From the cell containing the given text, extract its center point as (x, y) coordinate. 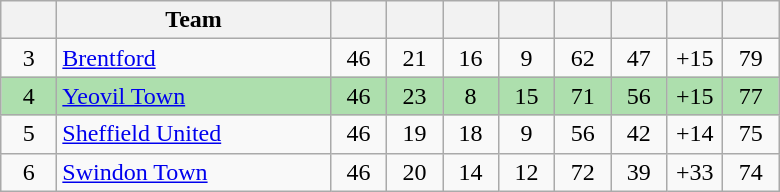
19 (414, 134)
8 (470, 96)
5 (29, 134)
Team (194, 20)
72 (583, 172)
39 (639, 172)
Yeovil Town (194, 96)
18 (470, 134)
Sheffield United (194, 134)
16 (470, 58)
77 (751, 96)
47 (639, 58)
Brentford (194, 58)
6 (29, 172)
15 (527, 96)
14 (470, 172)
+33 (695, 172)
Swindon Town (194, 172)
74 (751, 172)
+14 (695, 134)
12 (527, 172)
62 (583, 58)
3 (29, 58)
42 (639, 134)
20 (414, 172)
21 (414, 58)
4 (29, 96)
71 (583, 96)
75 (751, 134)
23 (414, 96)
79 (751, 58)
